Search for the cell housing the specified text and yield its [x, y] center coordinate. 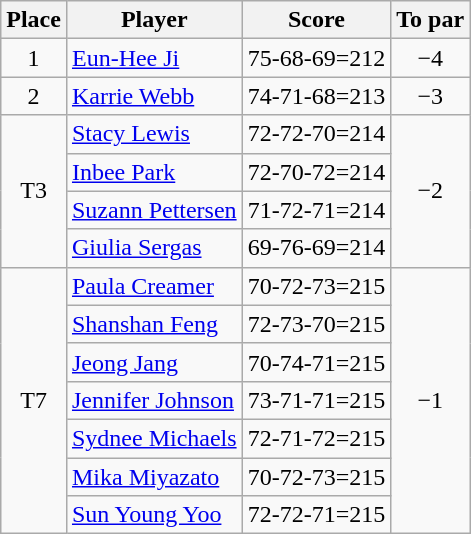
75-68-69=212 [316, 58]
Giulia Sergas [154, 248]
−2 [430, 191]
74-71-68=213 [316, 96]
72-71-72=215 [316, 438]
Mika Miyazato [154, 477]
Suzann Pettersen [154, 210]
Jennifer Johnson [154, 400]
Stacy Lewis [154, 134]
T3 [34, 191]
−3 [430, 96]
Shanshan Feng [154, 324]
−1 [430, 400]
1 [34, 58]
Score [316, 20]
Sun Young Yoo [154, 515]
72-70-72=214 [316, 172]
Place [34, 20]
69-76-69=214 [316, 248]
To par [430, 20]
70-74-71=215 [316, 362]
Jeong Jang [154, 362]
2 [34, 96]
Karrie Webb [154, 96]
−4 [430, 58]
Paula Creamer [154, 286]
T7 [34, 400]
Sydnee Michaels [154, 438]
71-72-71=214 [316, 210]
Inbee Park [154, 172]
72-73-70=215 [316, 324]
Player [154, 20]
72-72-71=215 [316, 515]
Eun-Hee Ji [154, 58]
72-72-70=214 [316, 134]
73-71-71=215 [316, 400]
